Capture the cell that displays the provided text and extract its (x, y) central coordinate. 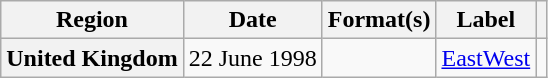
Date (252, 20)
United Kingdom (92, 58)
Region (92, 20)
Label (486, 20)
EastWest (486, 58)
Format(s) (379, 20)
22 June 1998 (252, 58)
